Output the (x, y) coordinate of the center of the cell containing the given text.  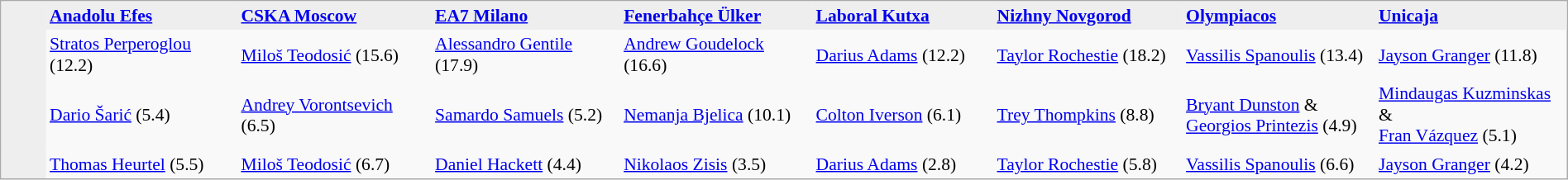
Nikolaos Zisis (3.5) (716, 164)
Taylor Rochestie (5.8) (1088, 164)
CSKA Moscow (334, 16)
Dario Šarić (5.4) (142, 115)
Darius Adams (2.8) (903, 164)
Mindaugas Kuzminskas & Fran Vázquez (5.1) (1470, 115)
Colton Iverson (6.1) (903, 115)
Alessandro Gentile (17.9) (526, 54)
Darius Adams (12.2) (903, 54)
Andrey Vorontsevich (6.5) (334, 115)
Nemanja Bjelica (10.1) (716, 115)
Bryant Dunston & Georgios Printezis (4.9) (1279, 115)
Vassilis Spanoulis (13.4) (1279, 54)
Jayson Granger (4.2) (1470, 164)
Thomas Heurtel (5.5) (142, 164)
Fenerbahçe Ülker (716, 16)
EA7 Milano (526, 16)
Andrew Goudelock (16.6) (716, 54)
Samardo Samuels (5.2) (526, 115)
Anadolu Efes (142, 16)
Stratos Perperoglou (12.2) (142, 54)
Vassilis Spanoulis (6.6) (1279, 164)
Olympiacos (1279, 16)
Trey Thompkins (8.8) (1088, 115)
Daniel Hackett (4.4) (526, 164)
Nizhny Novgorod (1088, 16)
Miloš Teodosić (15.6) (334, 54)
Laboral Kutxa (903, 16)
Taylor Rochestie (18.2) (1088, 54)
Unicaja (1470, 16)
Jayson Granger (11.8) (1470, 54)
Miloš Teodosić (6.7) (334, 164)
